Determine the [x, y] coordinate at the center of the cell enclosing the given text.  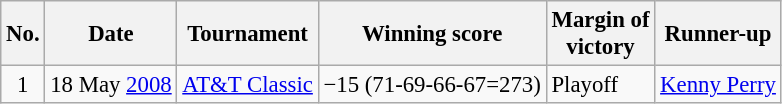
Kenny Perry [718, 85]
AT&T Classic [248, 85]
18 May 2008 [111, 85]
No. [23, 34]
Tournament [248, 34]
Playoff [600, 85]
Date [111, 34]
1 [23, 85]
Winning score [432, 34]
−15 (71-69-66-67=273) [432, 85]
Runner-up [718, 34]
Margin ofvictory [600, 34]
